Output the (X, Y) coordinate of the center of the cell containing the given text.  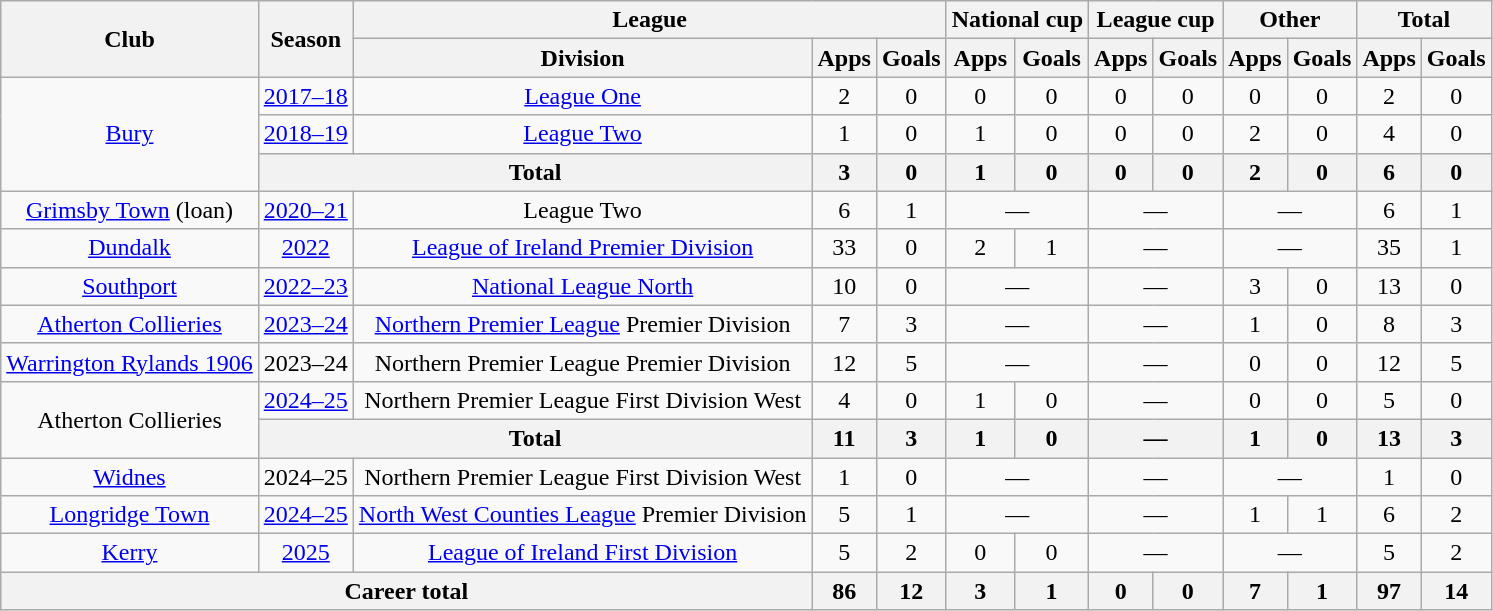
2017–18 (306, 96)
National League North (582, 286)
Bury (130, 134)
33 (844, 248)
League One (582, 96)
10 (844, 286)
Dundalk (130, 248)
97 (1389, 591)
Kerry (130, 553)
14 (1456, 591)
86 (844, 591)
Warrington Rylands 1906 (130, 362)
League of Ireland Premier Division (582, 248)
Grimsby Town (loan) (130, 210)
2022 (306, 248)
League cup (1156, 20)
League of Ireland First Division (582, 553)
35 (1389, 248)
Club (130, 39)
2018–19 (306, 134)
Season (306, 39)
North West Counties League Premier Division (582, 515)
2020–21 (306, 210)
Division (582, 58)
Southport (130, 286)
11 (844, 438)
2022–23 (306, 286)
Career total (406, 591)
2025 (306, 553)
Other (1290, 20)
Longridge Town (130, 515)
Widnes (130, 477)
National cup (1017, 20)
League (650, 20)
8 (1389, 324)
